Capture the cell that displays the provided text and extract its [X, Y] central coordinate. 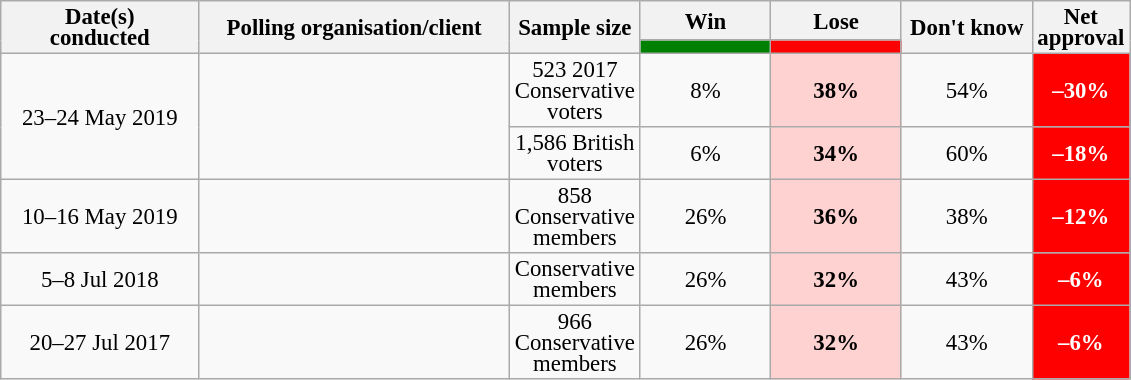
10–16 May 2019 [100, 217]
Polling organisation/client [354, 28]
23–24 May 2019 [100, 117]
6% [706, 154]
20–27 Jul 2017 [100, 343]
858 Conservative members [574, 217]
8% [706, 91]
Date(s)conducted [100, 28]
–30% [1081, 91]
60% [966, 154]
Net approval [1081, 28]
Don't know [966, 28]
34% [836, 154]
966 Conservative members [574, 343]
Conservative members [574, 280]
Win [706, 20]
–12% [1081, 217]
1,586 British voters [574, 154]
Sample size [574, 28]
523 2017 Conservative voters [574, 91]
Lose [836, 20]
54% [966, 91]
–18% [1081, 154]
5–8 Jul 2018 [100, 280]
36% [836, 217]
